Locate the cell with the specified text and output its (X, Y) center coordinate. 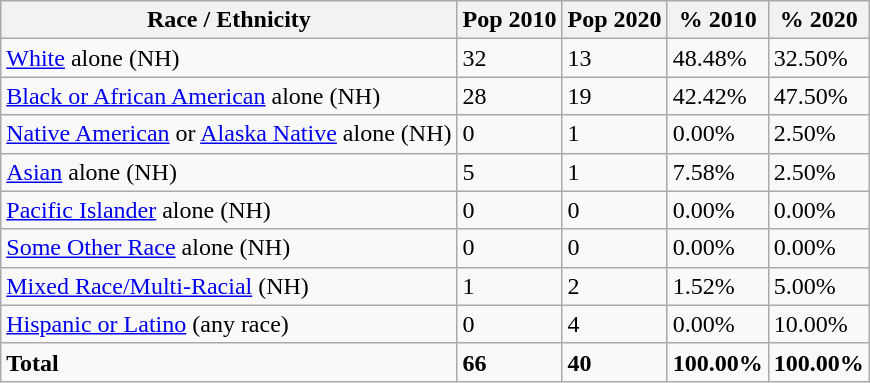
1.52% (718, 286)
32.50% (818, 58)
Pop 2020 (614, 20)
Native American or Alaska Native alone (NH) (229, 134)
7.58% (718, 172)
4 (614, 324)
66 (510, 362)
Mixed Race/Multi-Racial (NH) (229, 286)
Race / Ethnicity (229, 20)
5.00% (818, 286)
47.50% (818, 96)
19 (614, 96)
13 (614, 58)
5 (510, 172)
% 2020 (818, 20)
40 (614, 362)
28 (510, 96)
32 (510, 58)
Pacific Islander alone (NH) (229, 210)
48.48% (718, 58)
% 2010 (718, 20)
Hispanic or Latino (any race) (229, 324)
Asian alone (NH) (229, 172)
Pop 2010 (510, 20)
White alone (NH) (229, 58)
2 (614, 286)
10.00% (818, 324)
Black or African American alone (NH) (229, 96)
Some Other Race alone (NH) (229, 248)
Total (229, 362)
42.42% (718, 96)
